Return the [x, y] coordinate for the center point of the cell that contains the specified text.  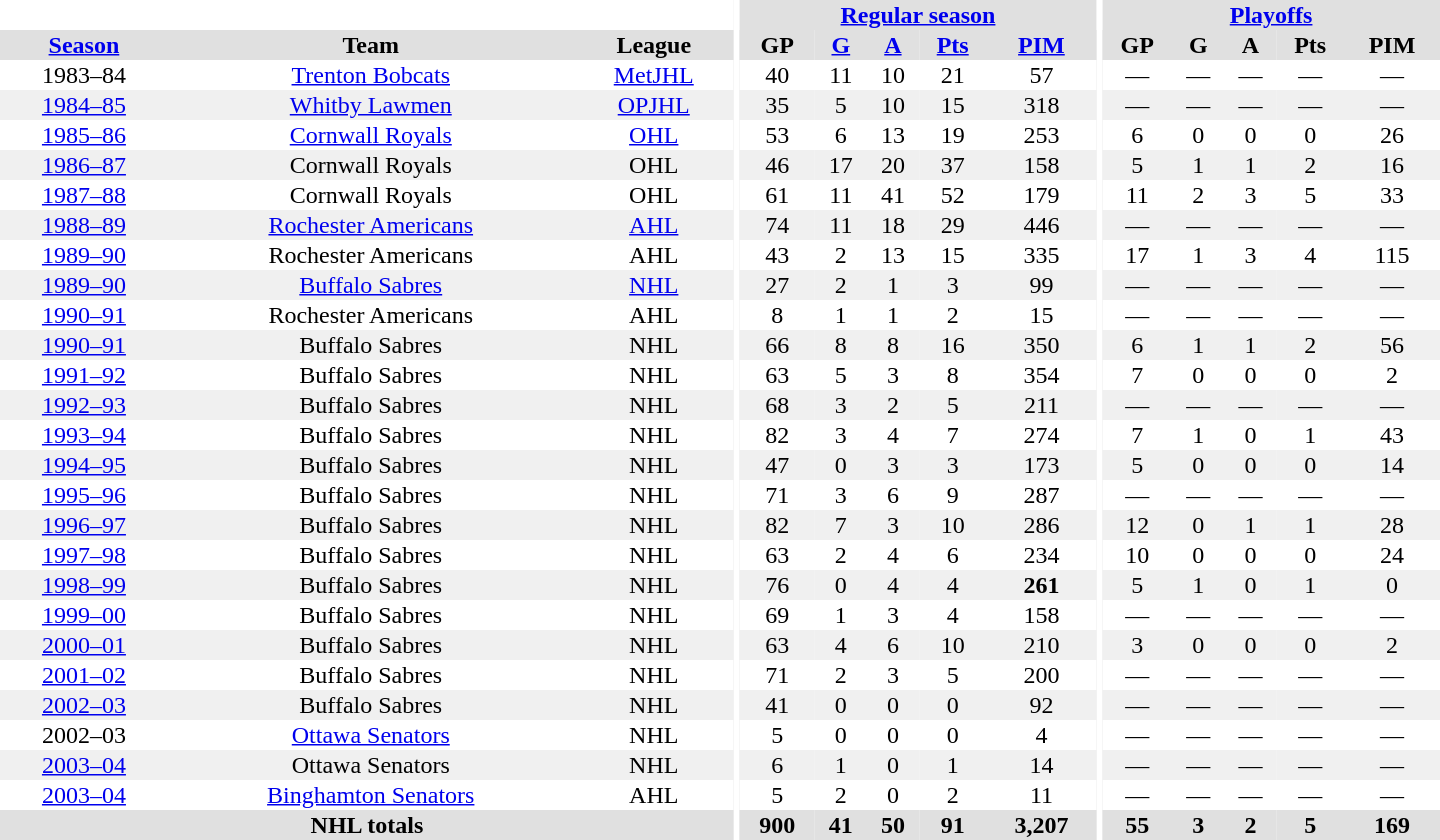
OPJHL [654, 105]
446 [1041, 225]
Playoffs [1271, 15]
335 [1041, 255]
56 [1392, 345]
1998–99 [84, 585]
18 [893, 225]
74 [778, 225]
76 [778, 585]
261 [1041, 585]
99 [1041, 285]
Whitby Lawmen [371, 105]
61 [778, 195]
24 [1392, 555]
52 [953, 195]
210 [1041, 645]
354 [1041, 375]
MetJHL [654, 75]
27 [778, 285]
1991–92 [84, 375]
253 [1041, 135]
200 [1041, 675]
1986–87 [84, 165]
55 [1137, 825]
1994–95 [84, 465]
169 [1392, 825]
53 [778, 135]
NHL totals [367, 825]
9 [953, 495]
1996–97 [84, 525]
173 [1041, 465]
26 [1392, 135]
287 [1041, 495]
Trenton Bobcats [371, 75]
68 [778, 405]
179 [1041, 195]
League [654, 45]
21 [953, 75]
Regular season [918, 15]
19 [953, 135]
92 [1041, 705]
69 [778, 615]
50 [893, 825]
1997–98 [84, 555]
20 [893, 165]
1999–00 [84, 615]
1993–94 [84, 435]
37 [953, 165]
1985–86 [84, 135]
91 [953, 825]
2001–02 [84, 675]
40 [778, 75]
1983–84 [84, 75]
57 [1041, 75]
1992–93 [84, 405]
350 [1041, 345]
47 [778, 465]
29 [953, 225]
318 [1041, 105]
211 [1041, 405]
Binghamton Senators [371, 795]
1984–85 [84, 105]
274 [1041, 435]
33 [1392, 195]
28 [1392, 525]
1987–88 [84, 195]
35 [778, 105]
Team [371, 45]
1988–89 [84, 225]
12 [1137, 525]
900 [778, 825]
Season [84, 45]
66 [778, 345]
2000–01 [84, 645]
286 [1041, 525]
115 [1392, 255]
234 [1041, 555]
46 [778, 165]
1995–96 [84, 495]
3,207 [1041, 825]
